Pinpoint the cell where the given text exists, returning its (x, y) midpoint coordinate. 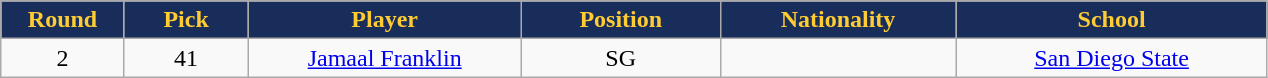
Player (385, 20)
School (1112, 20)
SG (620, 58)
2 (63, 58)
Jamaal Franklin (385, 58)
Round (63, 20)
Pick (186, 20)
Nationality (838, 20)
San Diego State (1112, 58)
Position (620, 20)
41 (186, 58)
